Provide the (X, Y) coordinate of the cell's center where the given text is located.  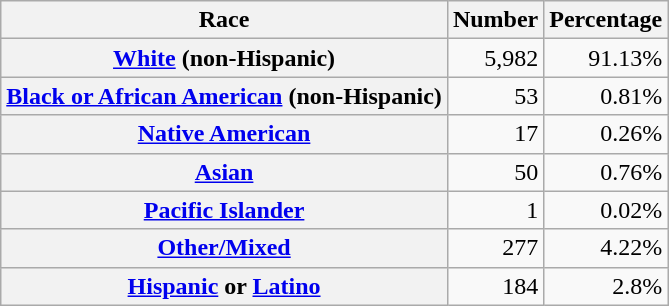
0.02% (606, 210)
2.8% (606, 286)
4.22% (606, 248)
Percentage (606, 20)
277 (495, 248)
50 (495, 172)
Other/Mixed (224, 248)
53 (495, 96)
17 (495, 134)
Number (495, 20)
Hispanic or Latino (224, 286)
Pacific Islander (224, 210)
Race (224, 20)
184 (495, 286)
91.13% (606, 58)
1 (495, 210)
0.26% (606, 134)
5,982 (495, 58)
0.76% (606, 172)
White (non-Hispanic) (224, 58)
Asian (224, 172)
Black or African American (non-Hispanic) (224, 96)
Native American (224, 134)
0.81% (606, 96)
